For the text-containing cell, return its midpoint in [X, Y] coordinate format. 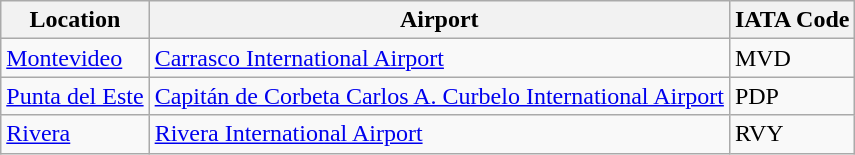
MVD [792, 58]
RVY [792, 134]
Rivera International Airport [439, 134]
Location [75, 20]
Carrasco International Airport [439, 58]
PDP [792, 96]
Capitán de Corbeta Carlos A. Curbelo International Airport [439, 96]
Airport [439, 20]
Rivera [75, 134]
IATA Code [792, 20]
Punta del Este [75, 96]
Montevideo [75, 58]
